From the cell containing the given text, extract its center point as [x, y] coordinate. 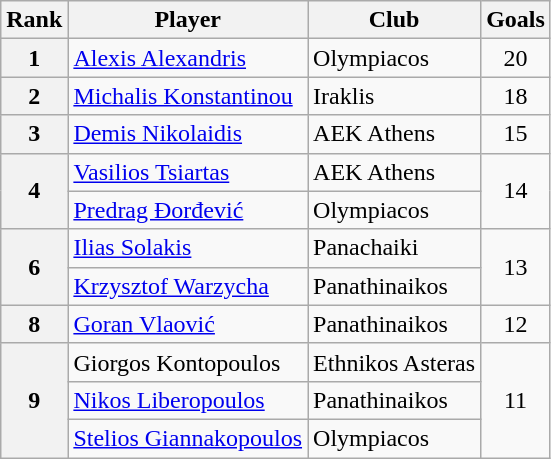
Club [394, 20]
8 [34, 324]
18 [516, 96]
15 [516, 134]
1 [34, 58]
Alexis Alexandris [188, 58]
Demis Nikolaidis [188, 134]
Iraklis [394, 96]
Giorgos Kontopoulos [188, 362]
9 [34, 400]
4 [34, 191]
Goals [516, 20]
Goran Vlaović [188, 324]
14 [516, 191]
Ilias Solakis [188, 248]
20 [516, 58]
Michalis Konstantinou [188, 96]
13 [516, 267]
Predrag Đorđević [188, 210]
Stelios Giannakopoulos [188, 438]
11 [516, 400]
2 [34, 96]
Player [188, 20]
Vasilios Tsiartas [188, 172]
Nikos Liberopoulos [188, 400]
Ethnikos Asteras [394, 362]
6 [34, 267]
Rank [34, 20]
3 [34, 134]
12 [516, 324]
Krzysztof Warzycha [188, 286]
Panachaiki [394, 248]
